Identify which cell holds the provided text, then report its (X, Y) central coordinate. 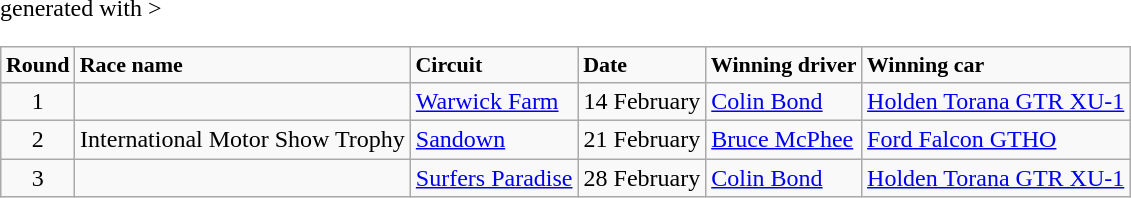
Race name (243, 65)
Date (642, 65)
1 (38, 102)
Warwick Farm (494, 102)
28 February (642, 178)
21 February (642, 140)
Circuit (494, 65)
International Motor Show Trophy (243, 140)
Winning driver (784, 65)
Sandown (494, 140)
Bruce McPhee (784, 140)
Winning car (996, 65)
Ford Falcon GTHO (996, 140)
2 (38, 140)
14 February (642, 102)
Round (38, 65)
Surfers Paradise (494, 178)
3 (38, 178)
